For the text-containing cell, return its midpoint in (x, y) coordinate format. 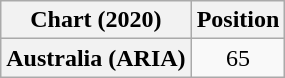
Chart (2020) (96, 20)
Australia (ARIA) (96, 58)
65 (238, 58)
Position (238, 20)
